Provide the (X, Y) coordinate of the cell's center where the given text is located.  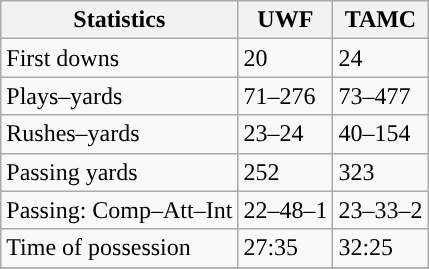
UWF (286, 20)
First downs (120, 58)
Passing: Comp–Att–Int (120, 210)
20 (286, 58)
Statistics (120, 20)
Passing yards (120, 172)
Rushes–yards (120, 134)
Time of possession (120, 248)
73–477 (380, 96)
Plays–yards (120, 96)
40–154 (380, 134)
32:25 (380, 248)
27:35 (286, 248)
323 (380, 172)
23–33–2 (380, 210)
22–48–1 (286, 210)
TAMC (380, 20)
23–24 (286, 134)
71–276 (286, 96)
24 (380, 58)
252 (286, 172)
